Find where the given text appears and provide that cell's center as [x, y] coordinate. 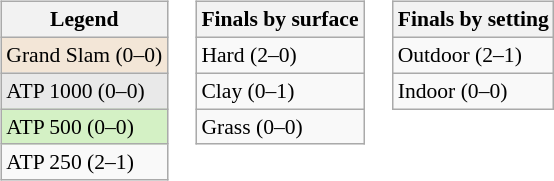
ATP 500 (0–0) [84, 127]
Outdoor (2–1) [474, 55]
Legend [84, 20]
ATP 250 (2–1) [84, 162]
Finals by setting [474, 20]
Grand Slam (0–0) [84, 55]
ATP 1000 (0–0) [84, 91]
Indoor (0–0) [474, 91]
Clay (0–1) [280, 91]
Hard (2–0) [280, 55]
Finals by surface [280, 20]
Grass (0–0) [280, 127]
